Detect which cell encompasses the target text, then output its (x, y) center coordinate. 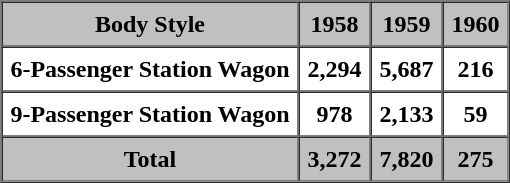
2,133 (407, 114)
7,820 (407, 158)
1960 (476, 24)
275 (476, 158)
5,687 (407, 68)
1959 (407, 24)
6-Passenger Station Wagon (150, 68)
3,272 (335, 158)
9-Passenger Station Wagon (150, 114)
1958 (335, 24)
978 (335, 114)
216 (476, 68)
Total (150, 158)
Body Style (150, 24)
2,294 (335, 68)
59 (476, 114)
